Pinpoint the cell where the given text exists, returning its [X, Y] midpoint coordinate. 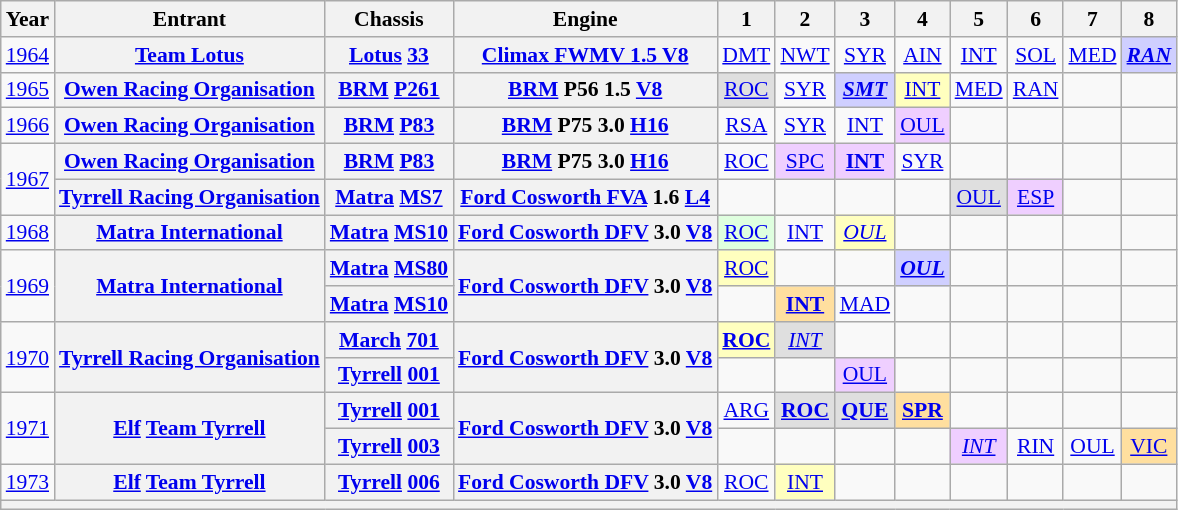
8 [1150, 19]
Lotus 33 [389, 55]
QUE [866, 411]
1 [746, 19]
NWT [804, 55]
Tyrrell 006 [389, 482]
Year [28, 19]
ESP [1036, 197]
7 [1092, 19]
SPR [922, 411]
1971 [28, 428]
MAD [866, 304]
2 [804, 19]
BRM P261 [389, 90]
1966 [28, 126]
Climax FWMV 1.5 V8 [585, 55]
1967 [28, 180]
1964 [28, 55]
Chassis [389, 19]
1969 [28, 286]
Team Lotus [190, 55]
Matra MS80 [389, 269]
Engine [585, 19]
3 [866, 19]
SOL [1036, 55]
1965 [28, 90]
1970 [28, 358]
Matra MS7 [389, 197]
SPC [804, 162]
SMT [866, 90]
4 [922, 19]
1973 [28, 482]
March 701 [389, 340]
1968 [28, 233]
VIC [1150, 447]
AIN [922, 55]
BRM P56 1.5 V8 [585, 90]
Entrant [190, 19]
DMT [746, 55]
Ford Cosworth FVA 1.6 L4 [585, 197]
5 [979, 19]
RSA [746, 126]
ARG [746, 411]
6 [1036, 19]
RIN [1036, 447]
Tyrrell 003 [389, 447]
